Detect which cell encompasses the target text, then output its (x, y) center coordinate. 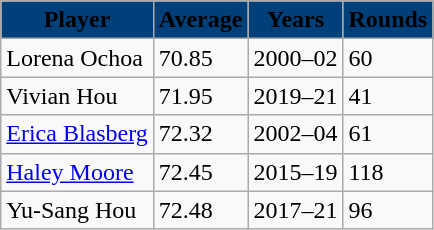
2000–02 (296, 58)
2019–21 (296, 96)
2015–19 (296, 172)
Player (78, 20)
72.48 (200, 210)
Years (296, 20)
71.95 (200, 96)
72.32 (200, 134)
Average (200, 20)
Yu-Sang Hou (78, 210)
60 (388, 58)
70.85 (200, 58)
Erica Blasberg (78, 134)
72.45 (200, 172)
118 (388, 172)
Haley Moore (78, 172)
Vivian Hou (78, 96)
2002–04 (296, 134)
Lorena Ochoa (78, 58)
Rounds (388, 20)
41 (388, 96)
2017–21 (296, 210)
96 (388, 210)
61 (388, 134)
